Capture the cell that displays the provided text and extract its [X, Y] central coordinate. 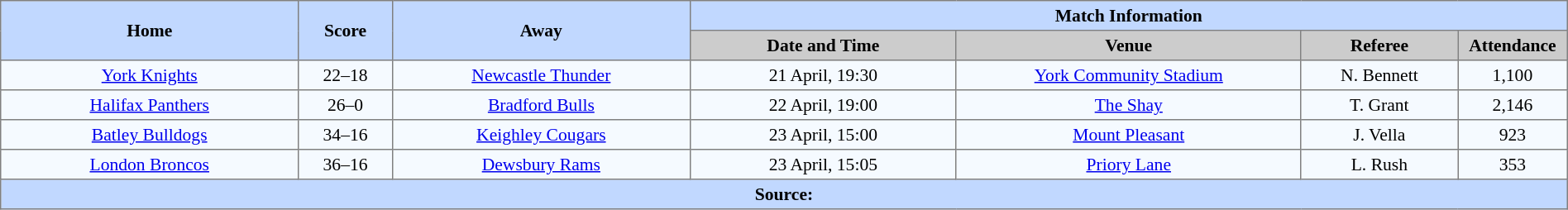
Referee [1379, 45]
York Community Stadium [1128, 75]
Match Information [1128, 16]
22–18 [346, 75]
Bradford Bulls [541, 105]
York Knights [150, 75]
21 April, 19:30 [823, 75]
1,100 [1513, 75]
34–16 [346, 135]
Attendance [1513, 45]
Newcastle Thunder [541, 75]
Home [150, 31]
23 April, 15:05 [823, 165]
923 [1513, 135]
353 [1513, 165]
Dewsbury Rams [541, 165]
Date and Time [823, 45]
Keighley Cougars [541, 135]
N. Bennett [1379, 75]
J. Vella [1379, 135]
2,146 [1513, 105]
L. Rush [1379, 165]
London Broncos [150, 165]
Batley Bulldogs [150, 135]
Halifax Panthers [150, 105]
Priory Lane [1128, 165]
Score [346, 31]
22 April, 19:00 [823, 105]
Away [541, 31]
Venue [1128, 45]
26–0 [346, 105]
Source: [784, 194]
The Shay [1128, 105]
23 April, 15:00 [823, 135]
Mount Pleasant [1128, 135]
36–16 [346, 165]
T. Grant [1379, 105]
